For the text-containing cell, return its midpoint in (X, Y) coordinate format. 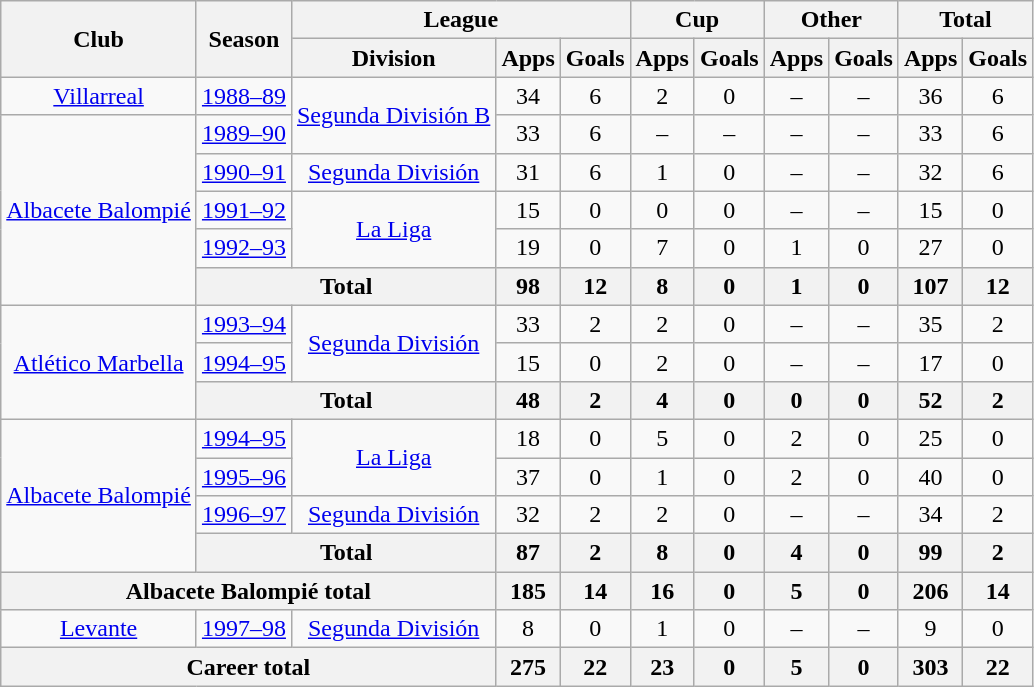
Club (99, 39)
Cup (697, 20)
Villarreal (99, 96)
19 (528, 248)
107 (930, 286)
303 (930, 667)
185 (528, 591)
40 (930, 477)
Other (831, 20)
99 (930, 553)
1990–91 (244, 172)
1989–90 (244, 134)
Career total (248, 667)
25 (930, 438)
Division (393, 58)
Levante (99, 629)
1996–97 (244, 515)
League (460, 20)
Segunda División B (393, 115)
206 (930, 591)
275 (528, 667)
1997–98 (244, 629)
1992–93 (244, 248)
Season (244, 39)
87 (528, 553)
27 (930, 248)
98 (528, 286)
9 (930, 629)
31 (528, 172)
1993–94 (244, 324)
1988–89 (244, 96)
17 (930, 362)
1991–92 (244, 210)
37 (528, 477)
35 (930, 324)
16 (662, 591)
7 (662, 248)
Atlético Marbella (99, 362)
18 (528, 438)
1995–96 (244, 477)
52 (930, 400)
48 (528, 400)
36 (930, 96)
Albacete Balompié total (248, 591)
23 (662, 667)
